Pinpoint the cell where the given text exists, returning its [x, y] midpoint coordinate. 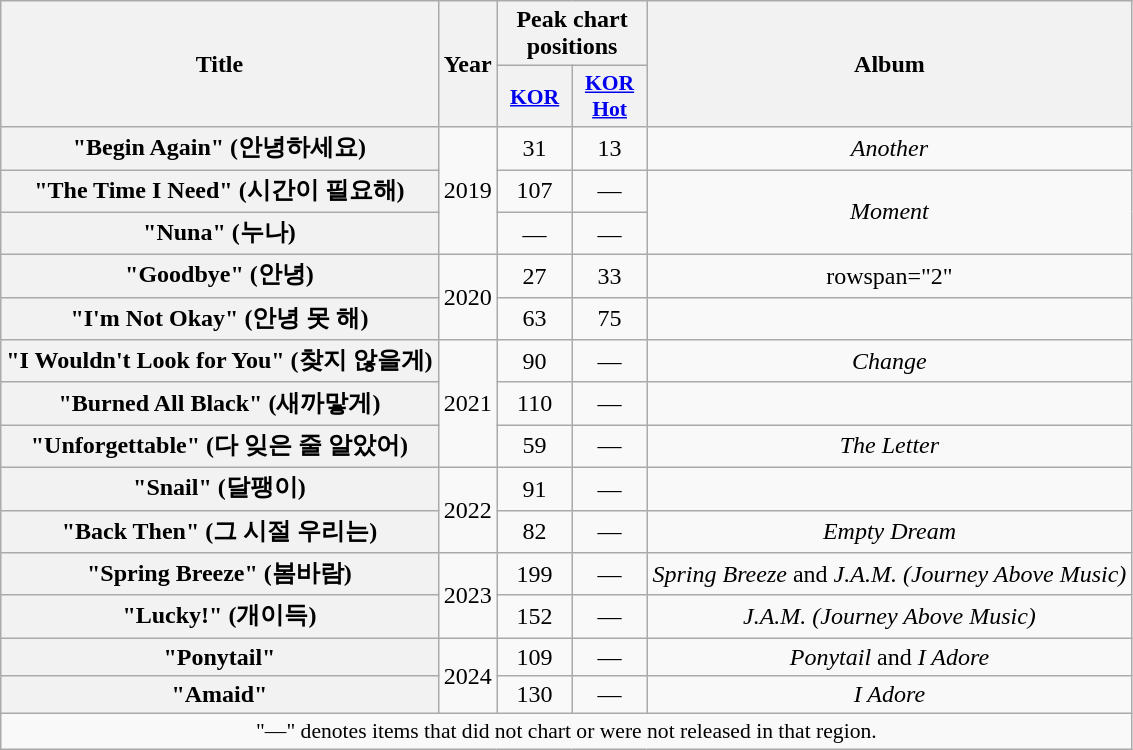
"The Time I Need" (시간이 필요해) [220, 192]
59 [534, 446]
Another [890, 148]
2021 [468, 404]
27 [534, 276]
"I'm Not Okay" (안녕 못 해) [220, 318]
"Spring Breeze" (봄바람) [220, 574]
2019 [468, 191]
82 [534, 532]
90 [534, 362]
Album [890, 64]
Moment [890, 212]
13 [610, 148]
rowspan="2" [890, 276]
"Back Then" (그 시절 우리는) [220, 532]
Empty Dream [890, 532]
KOR [534, 96]
63 [534, 318]
"Ponytail" [220, 657]
2024 [468, 676]
33 [610, 276]
2020 [468, 298]
"Burned All Black" (새까맣게) [220, 404]
Peak chart positions [572, 34]
The Letter [890, 446]
152 [534, 616]
Title [220, 64]
75 [610, 318]
109 [534, 657]
130 [534, 695]
Spring Breeze and J.A.M. (Journey Above Music) [890, 574]
91 [534, 488]
"Unforgettable" (다 잊은 줄 알았어) [220, 446]
31 [534, 148]
"Lucky!" (개이득) [220, 616]
"Nuna" (누나) [220, 234]
KORHot [610, 96]
"I Wouldn't Look for You" (찾지 않을게) [220, 362]
"Snail" (달팽이) [220, 488]
"Begin Again" (안녕하세요) [220, 148]
199 [534, 574]
Ponytail and I Adore [890, 657]
107 [534, 192]
2022 [468, 510]
"Amaid" [220, 695]
I Adore [890, 695]
Change [890, 362]
J.A.M. (Journey Above Music) [890, 616]
110 [534, 404]
"Goodbye" (안녕) [220, 276]
2023 [468, 596]
Year [468, 64]
"—" denotes items that did not chart or were not released in that region. [566, 732]
